Provide the (X, Y) coordinate of the cell's center where the given text is located.  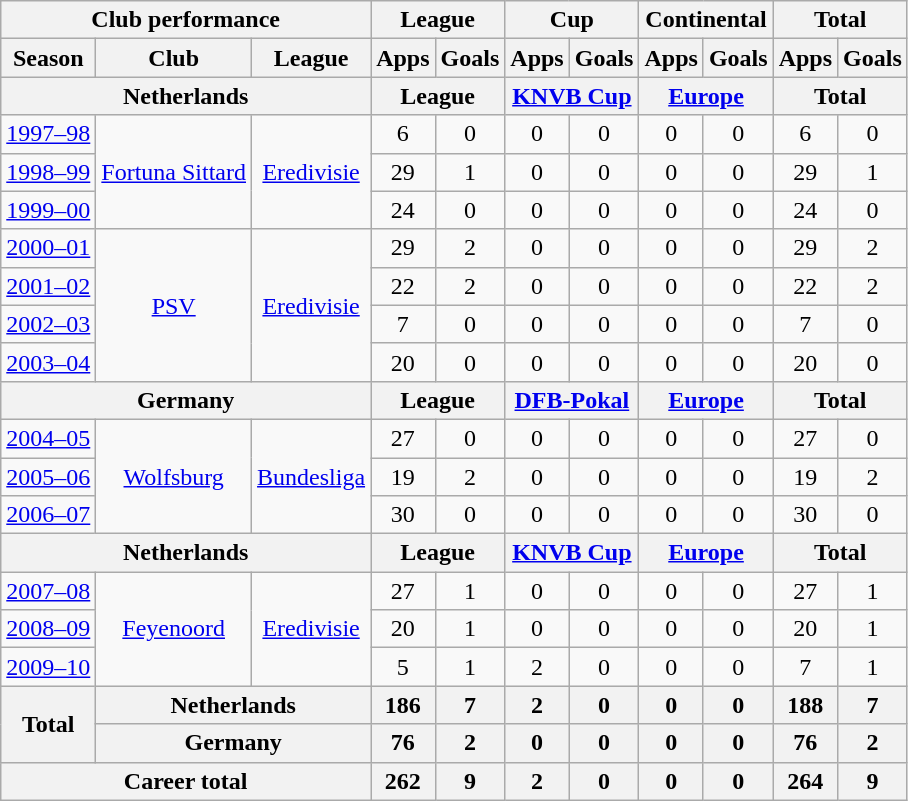
1998–99 (48, 172)
Feyenoord (174, 629)
186 (403, 705)
2003–04 (48, 362)
DFB-Pokal (572, 400)
2001–02 (48, 286)
5 (403, 667)
188 (805, 705)
2007–08 (48, 591)
Bundesliga (312, 476)
Cup (572, 20)
Club performance (186, 20)
Season (48, 58)
2002–03 (48, 324)
Continental (706, 20)
Club (174, 58)
264 (805, 781)
2000–01 (48, 248)
PSV (174, 305)
Wolfsburg (174, 476)
2004–05 (48, 438)
1997–98 (48, 134)
Career total (186, 781)
Fortuna Sittard (174, 172)
2006–07 (48, 515)
2008–09 (48, 629)
1999–00 (48, 210)
2009–10 (48, 667)
2005–06 (48, 477)
262 (403, 781)
